Output the (x, y) coordinate of the center of the cell containing the given text.  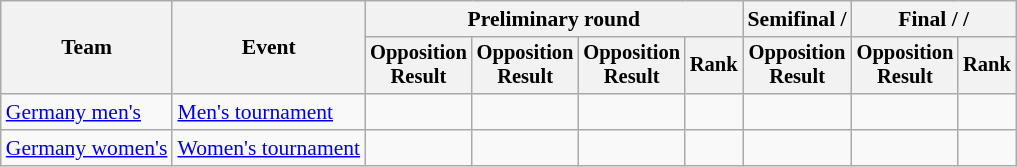
Germany women's (87, 148)
Women's tournament (268, 148)
Preliminary round (554, 19)
Team (87, 48)
Semifinal / (798, 19)
Germany men's (87, 112)
Final / / (934, 19)
Event (268, 48)
Men's tournament (268, 112)
